Determine the (x, y) coordinate at the center of the cell enclosing the given text.  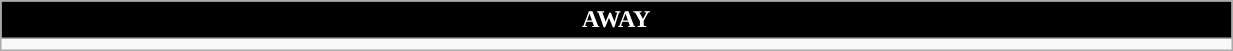
AWAY (616, 20)
